Capture the cell that displays the provided text and extract its (x, y) central coordinate. 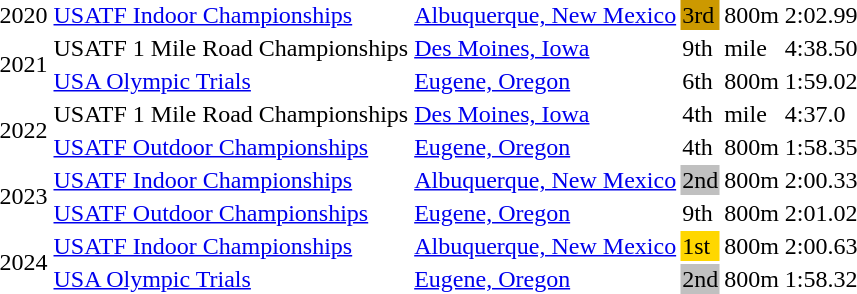
1st (700, 246)
3rd (700, 15)
6th (700, 81)
